For the text-containing cell, return its midpoint in (X, Y) coordinate format. 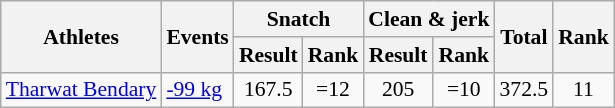
Snatch (298, 19)
Clean & jerk (428, 19)
=10 (464, 90)
167.5 (268, 90)
11 (584, 90)
Total (524, 36)
=12 (334, 90)
Tharwat Bendary (82, 90)
205 (398, 90)
-99 kg (197, 90)
372.5 (524, 90)
Events (197, 36)
Athletes (82, 36)
